Scan for the cell matching the given text and deliver its [x, y] coordinate at center. 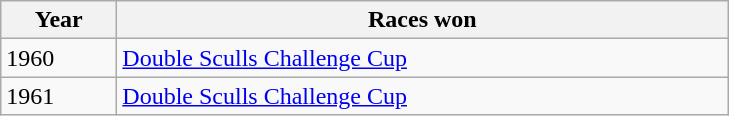
Races won [422, 20]
1961 [59, 96]
1960 [59, 58]
Year [59, 20]
